Output the [x, y] coordinate of the center of the cell containing the given text.  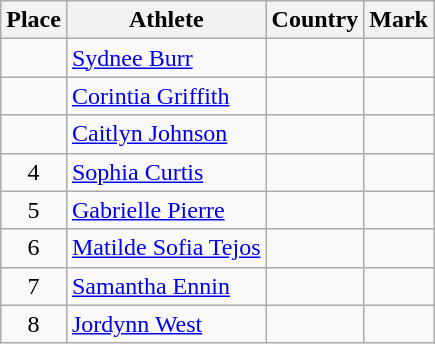
Matilde Sofia Tejos [166, 248]
Samantha Ennin [166, 286]
Jordynn West [166, 324]
Corintia Griffith [166, 96]
Mark [399, 20]
Country [315, 20]
5 [34, 210]
Sydnee Burr [166, 58]
Caitlyn Johnson [166, 134]
Place [34, 20]
Athlete [166, 20]
Sophia Curtis [166, 172]
8 [34, 324]
7 [34, 286]
Gabrielle Pierre [166, 210]
4 [34, 172]
6 [34, 248]
